Return (X, Y) of the center of cell containing provided text 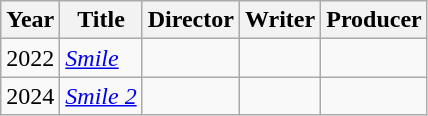
Year (30, 20)
2024 (30, 96)
Smile (101, 58)
2022 (30, 58)
Director (190, 20)
Writer (280, 20)
Title (101, 20)
Producer (374, 20)
Smile 2 (101, 96)
